Capture the cell that displays the provided text and extract its (x, y) central coordinate. 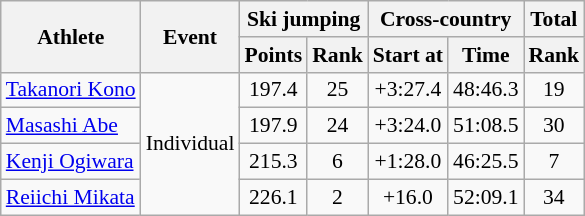
+1:28.0 (408, 162)
Total (554, 19)
34 (554, 197)
52:09.1 (486, 197)
Kenji Ogiwara (71, 162)
Reiichi Mikata (71, 197)
24 (338, 126)
+3:27.4 (408, 90)
+16.0 (408, 197)
Time (486, 55)
215.3 (274, 162)
25 (338, 90)
Takanori Kono (71, 90)
19 (554, 90)
46:25.5 (486, 162)
Masashi Abe (71, 126)
Event (190, 36)
Start at (408, 55)
197.4 (274, 90)
51:08.5 (486, 126)
Individual (190, 143)
197.9 (274, 126)
226.1 (274, 197)
Athlete (71, 36)
30 (554, 126)
Points (274, 55)
+3:24.0 (408, 126)
Ski jumping (304, 19)
2 (338, 197)
6 (338, 162)
7 (554, 162)
48:46.3 (486, 90)
Cross-country (446, 19)
